Extract the (x, y) coordinate from the center of the cell holding the provided text.  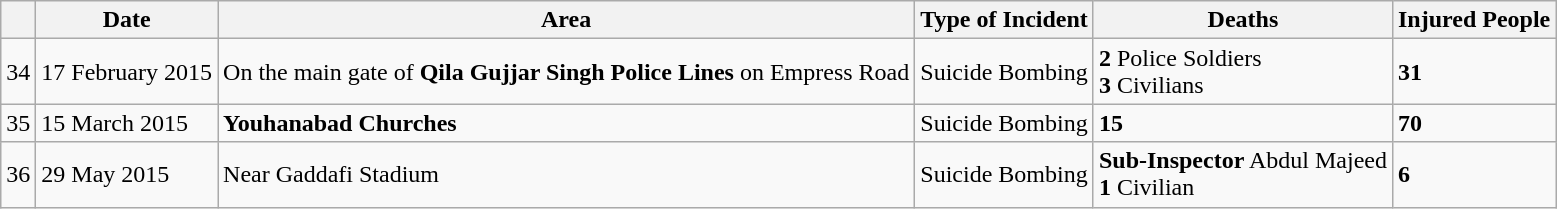
34 (18, 72)
Type of Incident (1004, 20)
Near Gaddafi Stadium (566, 174)
Sub-Inspector Abdul Majeed 1 Civilian (1242, 174)
29 May 2015 (127, 174)
17 February 2015 (127, 72)
Youhanabad Churches (566, 123)
Date (127, 20)
15 March 2015 (127, 123)
Injured People (1474, 20)
Deaths (1242, 20)
36 (18, 174)
On the main gate of Qila Gujjar Singh Police Lines on Empress Road (566, 72)
15 (1242, 123)
35 (18, 123)
Area (566, 20)
31 (1474, 72)
70 (1474, 123)
2 Police Soldiers 3 Civilians (1242, 72)
6 (1474, 174)
